Return [x, y] of the center of cell containing provided text 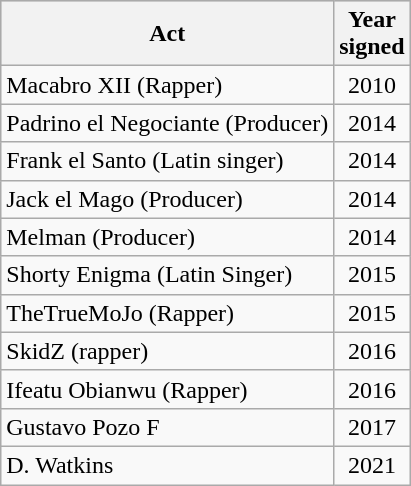
Melman (Producer) [168, 237]
TheTrueMoJo (Rapper) [168, 313]
Jack el Mago (Producer) [168, 199]
Shorty Enigma (Latin Singer) [168, 275]
Ifeatu Obianwu (Rapper) [168, 389]
Gustavo Pozo F [168, 427]
D. Watkins [168, 465]
Act [168, 34]
Year signed [372, 34]
Frank el Santo (Latin singer) [168, 161]
2021 [372, 465]
SkidZ (rapper) [168, 351]
Macabro XII (Rapper) [168, 85]
2010 [372, 85]
Padrino el Negociante (Producer) [168, 123]
2017 [372, 427]
